Extract the [X, Y] coordinate from the center of the cell holding the provided text.  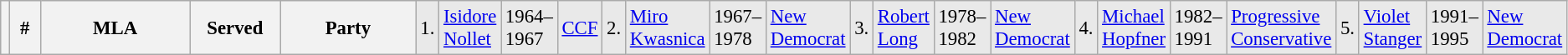
1982–1991 [1198, 28]
1978–1982 [962, 28]
1991–1995 [1455, 28]
Progressive Conservative [1282, 28]
Violet Stanger [1392, 28]
Robert Long [904, 28]
2. [614, 28]
Michael Hopfner [1135, 28]
Miro Kwasnica [667, 28]
3. [862, 28]
Served [235, 28]
# [25, 28]
4. [1086, 28]
5. [1348, 28]
1967–1978 [738, 28]
Party [348, 28]
MLA [115, 28]
1964–1967 [530, 28]
1. [428, 28]
Isidore Nollet [470, 28]
CCF [580, 28]
